Search for the cell housing the specified text and yield its [x, y] center coordinate. 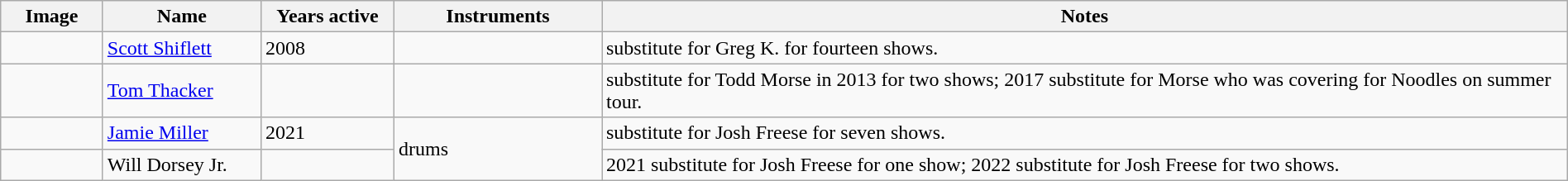
substitute for Greg K. for fourteen shows. [1085, 48]
Scott Shiflett [182, 48]
Image [52, 17]
Years active [327, 17]
Tom Thacker [182, 91]
substitute for Josh Freese for seven shows. [1085, 133]
Name [182, 17]
2008 [327, 48]
2021 [327, 133]
Notes [1085, 17]
drums [498, 149]
Will Dorsey Jr. [182, 164]
2021 substitute for Josh Freese for one show; 2022 substitute for Josh Freese for two shows. [1085, 164]
Jamie Miller [182, 133]
substitute for Todd Morse in 2013 for two shows; 2017 substitute for Morse who was covering for Noodles on summer tour. [1085, 91]
Instruments [498, 17]
